Search for the cell housing the specified text and yield its (X, Y) center coordinate. 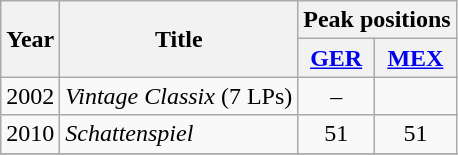
Title (179, 39)
2010 (30, 134)
GER (336, 58)
Vintage Classix (7 LPs) (179, 96)
2002 (30, 96)
Peak positions (377, 20)
Schattenspiel (179, 134)
Year (30, 39)
MEX (416, 58)
– (336, 96)
